Identify which cell holds the provided text, then report its (X, Y) central coordinate. 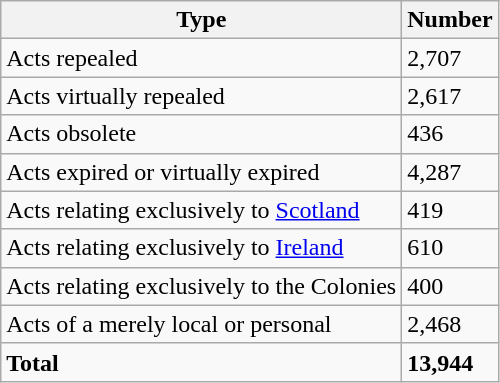
Acts expired or virtually expired (202, 172)
419 (450, 210)
Acts of a merely local or personal (202, 324)
4,287 (450, 172)
13,944 (450, 362)
Acts obsolete (202, 134)
Acts relating exclusively to Scotland (202, 210)
Acts virtually repealed (202, 96)
2,468 (450, 324)
2,707 (450, 58)
436 (450, 134)
Type (202, 20)
2,617 (450, 96)
Acts relating exclusively to Ireland (202, 248)
Number (450, 20)
Acts relating exclusively to the Colonies (202, 286)
Total (202, 362)
Acts repealed (202, 58)
610 (450, 248)
400 (450, 286)
